Determine the [x, y] coordinate at the center of the cell enclosing the given text.  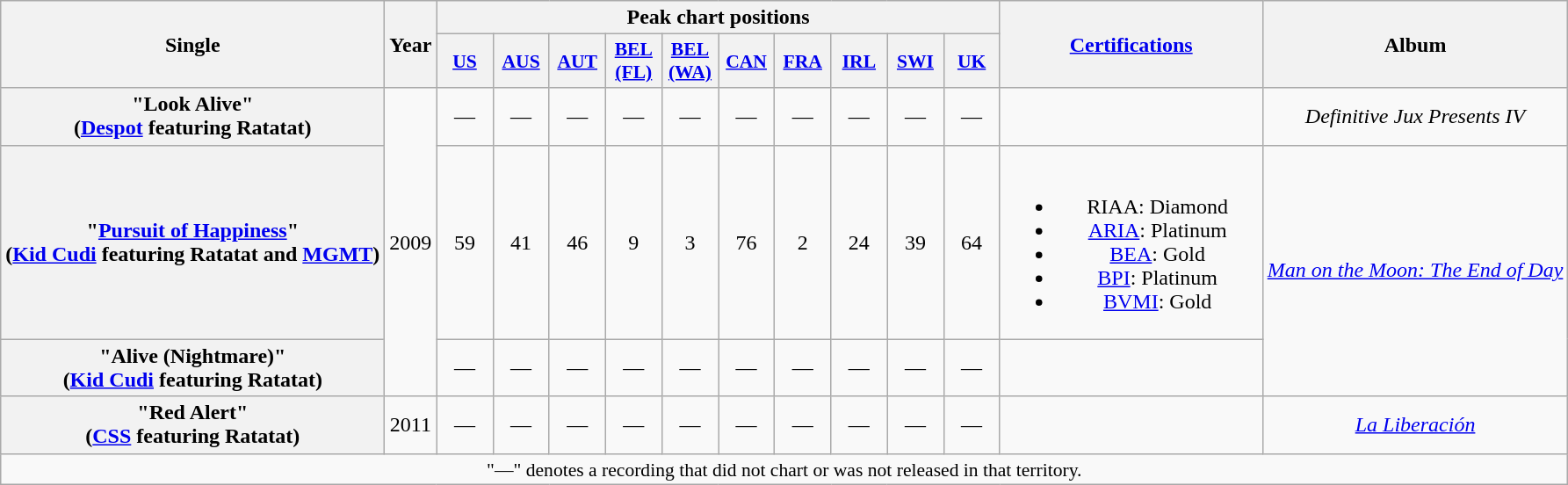
64 [972, 242]
Album [1415, 44]
RIAA: DiamondARIA: PlatinumBEA: GoldBPI: PlatinumBVMI: Gold [1131, 242]
"Look Alive"(Despot featuring Ratatat) [193, 116]
2011 [411, 425]
Single [193, 44]
Peak chart positions [719, 18]
Certifications [1131, 44]
SWI [915, 62]
"—" denotes a recording that did not chart or was not released in that territory. [784, 469]
Man on the Moon: The End of Day [1415, 271]
2009 [411, 242]
UK [972, 62]
39 [915, 242]
FRA [803, 62]
CAN [747, 62]
24 [859, 242]
La Liberación [1415, 425]
41 [521, 242]
59 [465, 242]
Year [411, 44]
AUS [521, 62]
Definitive Jux Presents IV [1415, 116]
"Pursuit of Happiness"(Kid Cudi featuring Ratatat and MGMT) [193, 242]
"Alive (Nightmare)"(Kid Cudi featuring Ratatat) [193, 367]
76 [747, 242]
"Red Alert"(CSS featuring Ratatat) [193, 425]
BEL(FL) [633, 62]
US [465, 62]
9 [633, 242]
3 [690, 242]
46 [577, 242]
2 [803, 242]
BEL(WA) [690, 62]
IRL [859, 62]
AUT [577, 62]
